For the text-containing cell, return its midpoint in [X, Y] coordinate format. 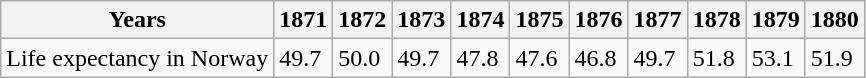
1874 [480, 20]
Life expectancy in Norway [138, 58]
Years [138, 20]
1879 [776, 20]
53.1 [776, 58]
1878 [716, 20]
1880 [834, 20]
47.8 [480, 58]
51.9 [834, 58]
51.8 [716, 58]
1871 [304, 20]
1877 [658, 20]
50.0 [362, 58]
47.6 [540, 58]
1872 [362, 20]
1876 [598, 20]
1875 [540, 20]
1873 [422, 20]
46.8 [598, 58]
